Detect which cell encompasses the target text, then output its (x, y) center coordinate. 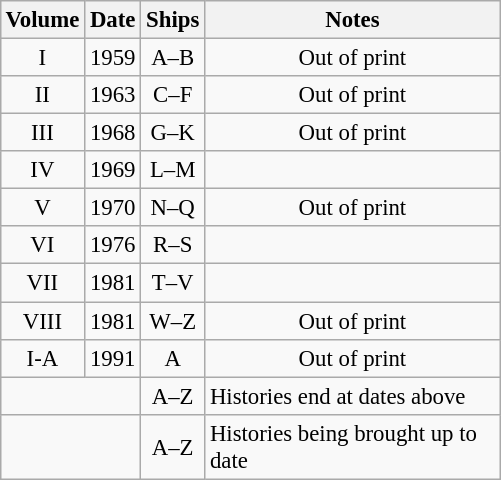
I (42, 57)
W–Z (173, 321)
IV (42, 170)
I-A (42, 358)
Histories end at dates above (353, 396)
A (173, 358)
VII (42, 283)
Ships (173, 20)
1968 (113, 133)
1991 (113, 358)
II (42, 95)
R–S (173, 245)
1959 (113, 57)
Volume (42, 20)
III (42, 133)
Notes (353, 20)
G–K (173, 133)
VI (42, 245)
1969 (113, 170)
C–F (173, 95)
Histories being brought up to date (353, 446)
Date (113, 20)
A–B (173, 57)
T–V (173, 283)
1963 (113, 95)
VIII (42, 321)
N–Q (173, 208)
1976 (113, 245)
V (42, 208)
1970 (113, 208)
L–M (173, 170)
